Provide the [X, Y] coordinate of the cell's center where the given text is located.  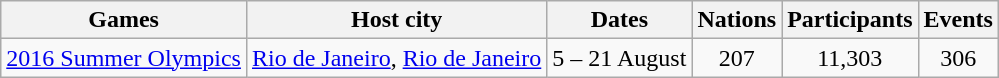
Nations [737, 20]
2016 Summer Olympics [124, 58]
5 – 21 August [620, 58]
Host city [396, 20]
207 [737, 58]
Dates [620, 20]
Events [958, 20]
Games [124, 20]
306 [958, 58]
Participants [850, 20]
11,303 [850, 58]
Rio de Janeiro, Rio de Janeiro [396, 58]
